Output the [X, Y] coordinate of the center of the cell containing the given text.  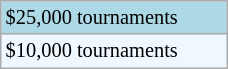
$10,000 tournaments [114, 51]
$25,000 tournaments [114, 17]
